Scan for the cell matching the given text and deliver its [X, Y] coordinate at center. 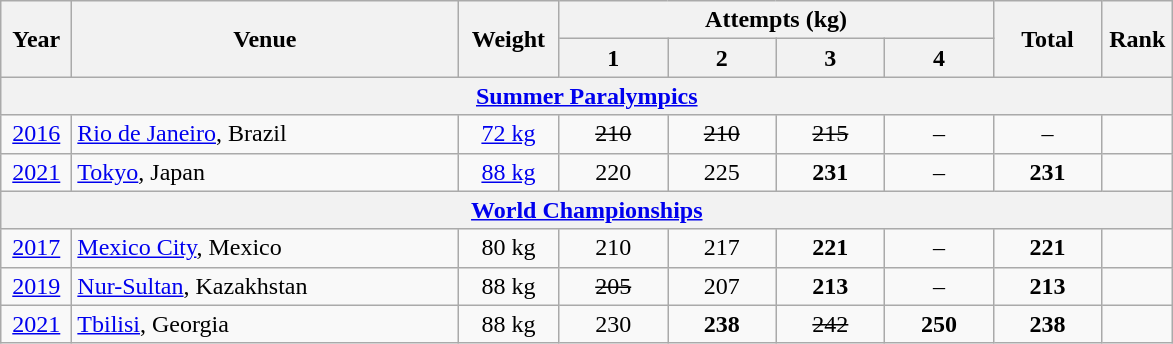
72 kg [508, 134]
Mexico City, Mexico [265, 248]
205 [614, 286]
215 [830, 134]
2019 [36, 286]
Nur-Sultan, Kazakhstan [265, 286]
2017 [36, 248]
1 [614, 58]
2 [722, 58]
217 [722, 248]
3 [830, 58]
220 [614, 172]
80 kg [508, 248]
250 [940, 324]
Total [1048, 39]
4 [940, 58]
Weight [508, 39]
225 [722, 172]
Rank [1138, 39]
242 [830, 324]
Venue [265, 39]
World Championships [587, 210]
2016 [36, 134]
Tbilisi, Georgia [265, 324]
Rio de Janeiro, Brazil [265, 134]
Attempts (kg) [776, 20]
Tokyo, Japan [265, 172]
Year [36, 39]
Summer Paralympics [587, 96]
230 [614, 324]
207 [722, 286]
